Pinpoint the cell where the given text exists, returning its (x, y) midpoint coordinate. 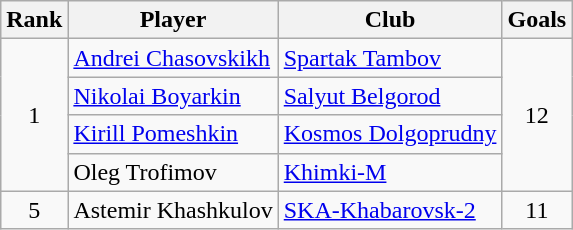
Goals (537, 20)
12 (537, 115)
Andrei Chasovskikh (173, 58)
Astemir Khashkulov (173, 210)
Spartak Tambov (390, 58)
1 (34, 115)
SKA-Khabarovsk-2 (390, 210)
Salyut Belgorod (390, 96)
5 (34, 210)
Kosmos Dolgoprudny (390, 134)
Khimki-M (390, 172)
Club (390, 20)
11 (537, 210)
Nikolai Boyarkin (173, 96)
Oleg Trofimov (173, 172)
Player (173, 20)
Kirill Pomeshkin (173, 134)
Rank (34, 20)
